Determine the (x, y) coordinate at the center of the cell enclosing the given text.  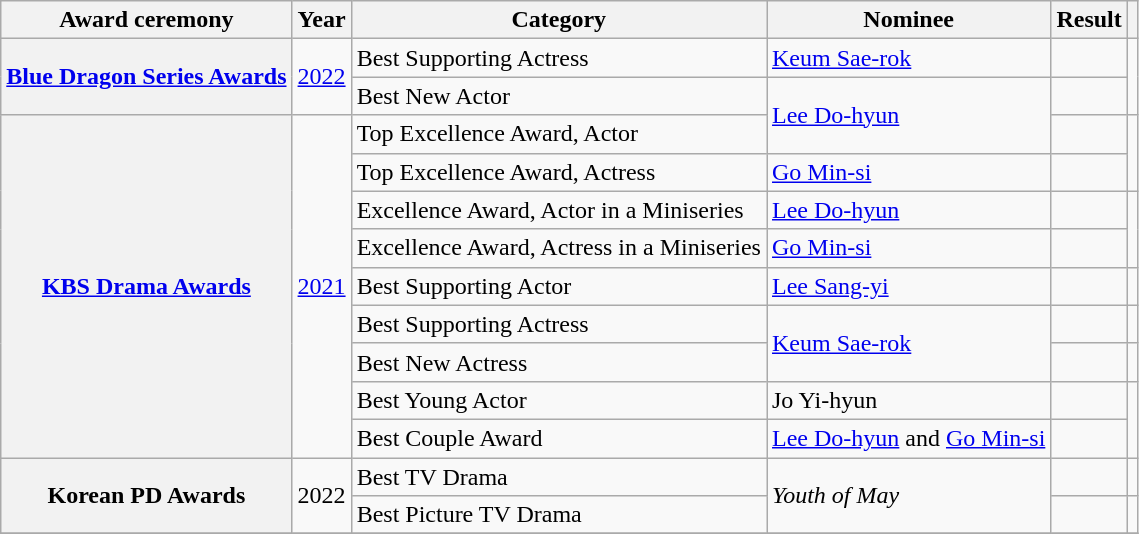
Youth of May (908, 496)
Excellence Award, Actress in a Miniseries (558, 248)
Best Couple Award (558, 438)
Best Young Actor (558, 400)
Best TV Drama (558, 477)
Top Excellence Award, Actor (558, 134)
Korean PD Awards (146, 496)
Best Supporting Actor (558, 286)
Lee Do-hyun and Go Min-si (908, 438)
Jo Yi-hyun (908, 400)
Year (322, 20)
Top Excellence Award, Actress (558, 172)
KBS Drama Awards (146, 286)
Best New Actress (558, 362)
Best Picture TV Drama (558, 515)
Nominee (908, 20)
Best New Actor (558, 96)
Excellence Award, Actor in a Miniseries (558, 210)
Blue Dragon Series Awards (146, 77)
2021 (322, 286)
Category (558, 20)
Result (1089, 20)
Award ceremony (146, 20)
Lee Sang-yi (908, 286)
